Locate the cell with the specified text and output its [x, y] center coordinate. 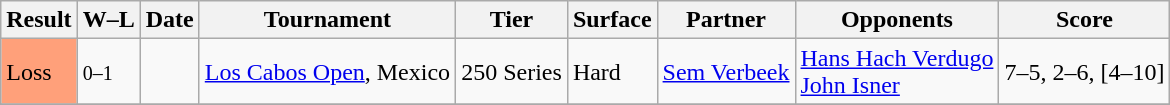
Opponents [897, 20]
Hans Hach Verdugo John Isner [897, 72]
Los Cabos Open, Mexico [327, 72]
Sem Verbeek [726, 72]
Surface [612, 20]
W–L [108, 20]
Partner [726, 20]
Tournament [327, 20]
Date [170, 20]
Result [39, 20]
250 Series [512, 72]
0–1 [108, 72]
Hard [612, 72]
Score [1084, 20]
7–5, 2–6, [4–10] [1084, 72]
Tier [512, 20]
Loss [39, 72]
